From the cell containing the given text, extract its center point as (x, y) coordinate. 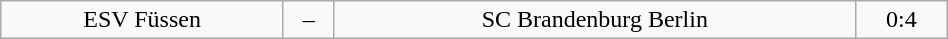
– (308, 20)
ESV Füssen (142, 20)
0:4 (901, 20)
SC Brandenburg Berlin (594, 20)
